Detect which cell encompasses the target text, then output its (X, Y) center coordinate. 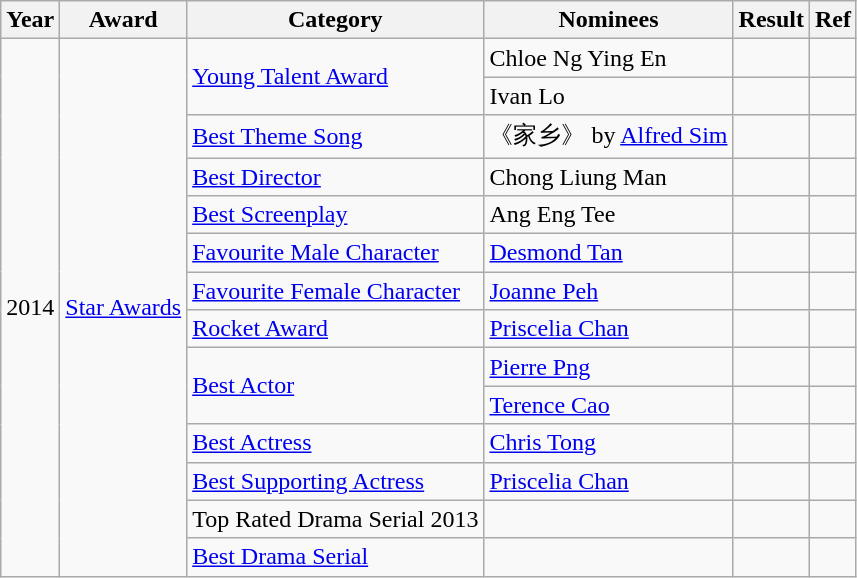
Ang Eng Tee (608, 215)
Best Actress (336, 443)
Best Supporting Actress (336, 481)
Nominees (608, 20)
Favourite Female Character (336, 291)
2014 (30, 308)
Best Actor (336, 386)
Best Drama Serial (336, 557)
Chloe Ng Ying En (608, 58)
Joanne Peh (608, 291)
Best Director (336, 177)
Chris Tong (608, 443)
Award (124, 20)
Chong Liung Man (608, 177)
Rocket Award (336, 329)
Result (771, 20)
Desmond Tan (608, 253)
Category (336, 20)
Terence Cao (608, 405)
Best Theme Song (336, 136)
Best Screenplay (336, 215)
Top Rated Drama Serial 2013 (336, 519)
Star Awards (124, 308)
《家乡》 by Alfred Sim (608, 136)
Year (30, 20)
Ivan Lo (608, 96)
Young Talent Award (336, 77)
Favourite Male Character (336, 253)
Pierre Png (608, 367)
Ref (832, 20)
